Return the (x, y) coordinate for the center point of the cell that contains the specified text.  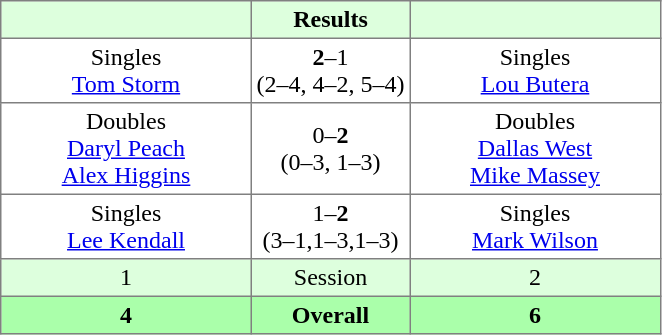
SinglesLou Butera (535, 70)
2 (535, 278)
SinglesLee Kendall (126, 226)
1–2(3–1,1–3,1–3) (330, 226)
1 (126, 278)
DoublesDaryl PeachAlex Higgins (126, 149)
6 (535, 315)
DoublesDallas WestMike Massey (535, 149)
4 (126, 315)
Session (330, 278)
SinglesMark Wilson (535, 226)
0–2(0–3, 1–3) (330, 149)
2–1(2–4, 4–2, 5–4) (330, 70)
SinglesTom Storm (126, 70)
Overall (330, 315)
Results (330, 20)
